Scan for the cell matching the given text and deliver its [x, y] coordinate at center. 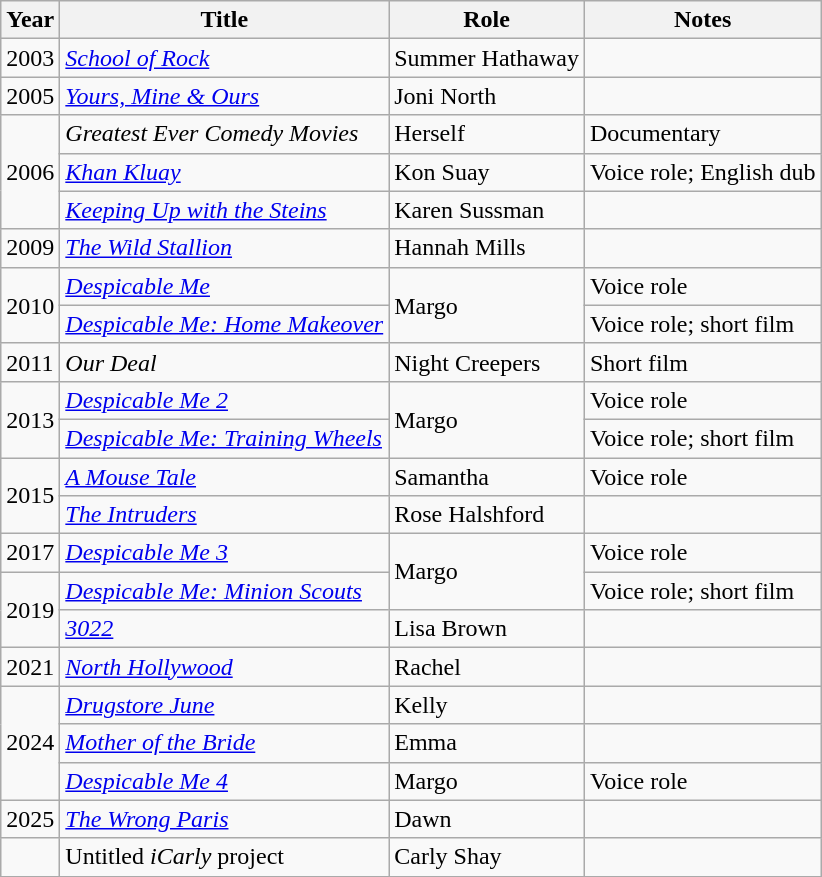
Despicable Me: Home Makeover [224, 324]
Despicable Me 3 [224, 553]
Joni North [487, 96]
Voice role; English dub [702, 172]
Kon Suay [487, 172]
A Mouse Tale [224, 477]
Greatest Ever Comedy Movies [224, 134]
Short film [702, 362]
Mother of the Bride [224, 743]
Despicable Me 2 [224, 400]
Despicable Me: Minion Scouts [224, 591]
Karen Sussman [487, 210]
2024 [30, 743]
Drugstore June [224, 705]
Despicable Me: Training Wheels [224, 438]
2010 [30, 305]
2025 [30, 819]
Kelly [487, 705]
2013 [30, 419]
Dawn [487, 819]
Hannah Mills [487, 248]
Despicable Me [224, 286]
Title [224, 20]
Emma [487, 743]
Untitled iCarly project [224, 857]
2017 [30, 553]
The Intruders [224, 515]
2006 [30, 172]
The Wrong Paris [224, 819]
Yours, Mine & Ours [224, 96]
Year [30, 20]
Carly Shay [487, 857]
3022 [224, 629]
School of Rock [224, 58]
2005 [30, 96]
Samantha [487, 477]
2003 [30, 58]
Lisa Brown [487, 629]
Herself [487, 134]
2009 [30, 248]
Role [487, 20]
Night Creepers [487, 362]
Despicable Me 4 [224, 781]
Our Deal [224, 362]
The Wild Stallion [224, 248]
2021 [30, 667]
Khan Kluay [224, 172]
Keeping Up with the Steins [224, 210]
2019 [30, 610]
2011 [30, 362]
Rose Halshford [487, 515]
Notes [702, 20]
Documentary [702, 134]
Summer Hathaway [487, 58]
2015 [30, 496]
North Hollywood [224, 667]
Rachel [487, 667]
